Determine the (x, y) coordinate at the center of the cell enclosing the given text.  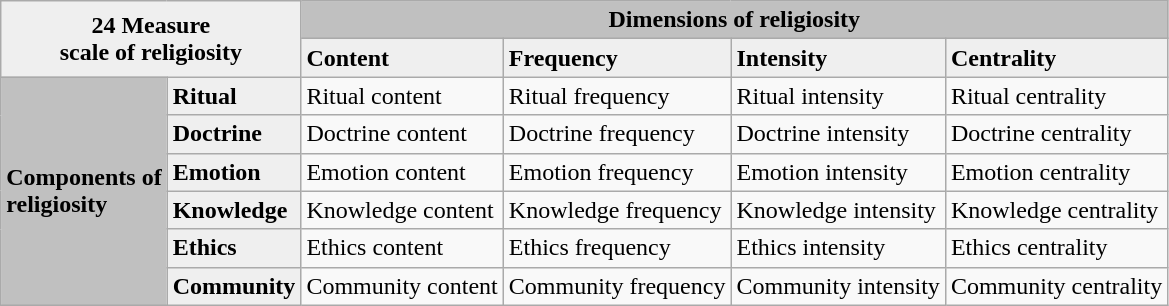
Ethics intensity (838, 248)
Community intensity (838, 286)
Doctrine centrality (1056, 134)
Doctrine intensity (838, 134)
Frequency (617, 58)
Doctrine content (402, 134)
Knowledge intensity (838, 210)
Ritual intensity (838, 96)
Community centrality (1056, 286)
24 Measure scale of religiosity (151, 39)
Components of religiosity (84, 191)
Dimensions of religiosity (734, 20)
Ethics centrality (1056, 248)
Ethics (234, 248)
Content (402, 58)
Community content (402, 286)
Intensity (838, 58)
Knowledge content (402, 210)
Ritual centrality (1056, 96)
Ethics frequency (617, 248)
Doctrine frequency (617, 134)
Doctrine (234, 134)
Emotion frequency (617, 172)
Ritual content (402, 96)
Community (234, 286)
Emotion (234, 172)
Ritual frequency (617, 96)
Emotion content (402, 172)
Knowledge frequency (617, 210)
Knowledge centrality (1056, 210)
Emotion centrality (1056, 172)
Ethics content (402, 248)
Ritual (234, 96)
Emotion intensity (838, 172)
Community frequency (617, 286)
Knowledge (234, 210)
Centrality (1056, 58)
